Output the [x, y] coordinate of the center of the cell containing the given text.  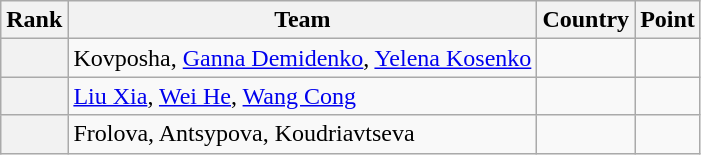
Point [668, 20]
Rank [34, 20]
Team [302, 20]
Kovposha, Ganna Demidenko, Yelena Kosenko [302, 58]
Frolova, Antsypova, Koudriavtseva [302, 134]
Country [586, 20]
Liu Xia, Wei He, Wang Cong [302, 96]
